Locate the cell with the specified text and output its (X, Y) center coordinate. 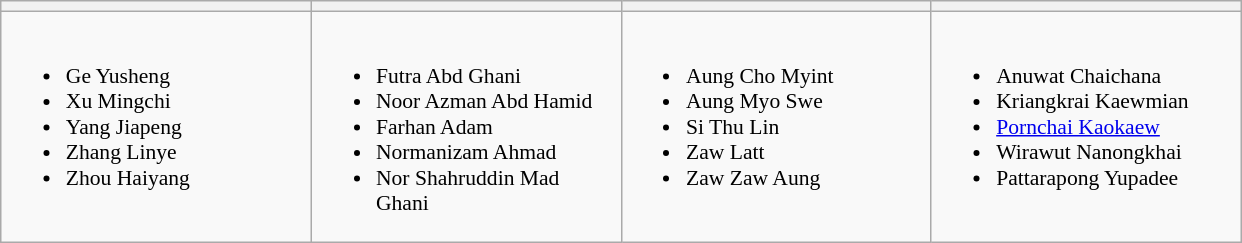
Futra Abd GhaniNoor Azman Abd HamidFarhan AdamNormanizam AhmadNor Shahruddin Mad Ghani (466, 127)
Anuwat ChaichanaKriangkrai KaewmianPornchai KaokaewWirawut NanongkhaiPattarapong Yupadee (1086, 127)
Aung Cho MyintAung Myo SweSi Thu LinZaw LattZaw Zaw Aung (776, 127)
Ge YushengXu MingchiYang JiapengZhang LinyeZhou Haiyang (156, 127)
